Capture the cell that displays the provided text and extract its [X, Y] central coordinate. 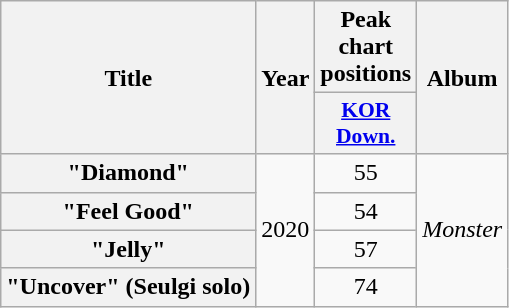
74 [366, 287]
Album [462, 78]
Year [286, 78]
"Diamond" [128, 173]
"Jelly" [128, 249]
2020 [286, 230]
55 [366, 173]
57 [366, 249]
54 [366, 211]
"Feel Good" [128, 211]
Monster [462, 230]
KORDown. [366, 124]
Title [128, 78]
Peak chart positions [366, 47]
"Uncover" (Seulgi solo) [128, 287]
